Identify which cell holds the provided text, then report its (X, Y) central coordinate. 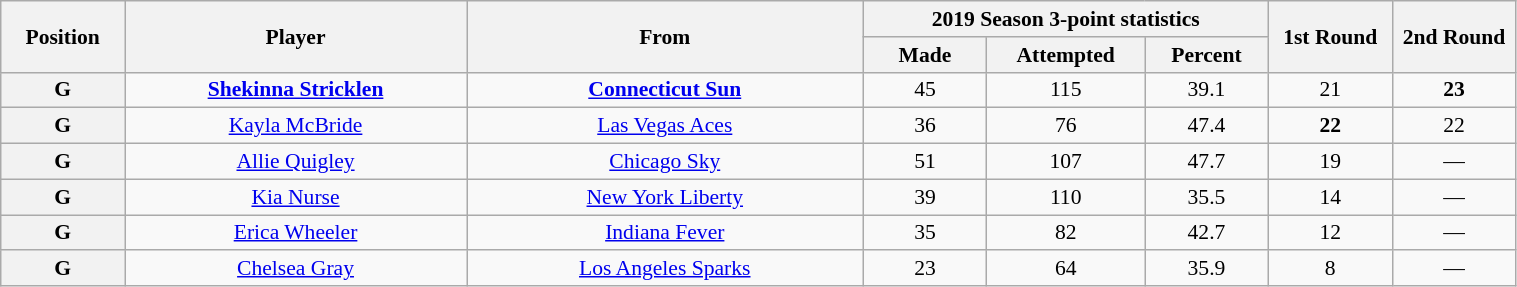
Connecticut Sun (666, 90)
14 (1330, 197)
New York Liberty (666, 197)
Erica Wheeler (296, 233)
35.5 (1207, 197)
Kayla McBride (296, 126)
51 (925, 162)
110 (1066, 197)
Percent (1207, 55)
Chicago Sky (666, 162)
Made (925, 55)
Attempted (1066, 55)
Position (63, 36)
12 (1330, 233)
35.9 (1207, 269)
39 (925, 197)
Los Angeles Sparks (666, 269)
76 (1066, 126)
21 (1330, 90)
47.7 (1207, 162)
42.7 (1207, 233)
Player (296, 36)
Chelsea Gray (296, 269)
39.1 (1207, 90)
Shekinna Stricklen (296, 90)
2nd Round (1454, 36)
Las Vegas Aces (666, 126)
Indiana Fever (666, 233)
45 (925, 90)
35 (925, 233)
8 (1330, 269)
19 (1330, 162)
1st Round (1330, 36)
Allie Quigley (296, 162)
107 (1066, 162)
82 (1066, 233)
47.4 (1207, 126)
Kia Nurse (296, 197)
36 (925, 126)
64 (1066, 269)
115 (1066, 90)
2019 Season 3-point statistics (1066, 19)
From (666, 36)
